Detect which cell encompasses the target text, then output its (X, Y) center coordinate. 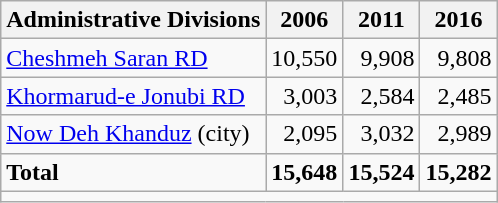
Khormarud-e Jonubi RD (134, 96)
Administrative Divisions (134, 20)
2,584 (382, 96)
15,524 (382, 172)
Total (134, 172)
15,282 (458, 172)
9,808 (458, 58)
2,485 (458, 96)
2016 (458, 20)
2006 (304, 20)
10,550 (304, 58)
2,989 (458, 134)
Now Deh Khanduz (city) (134, 134)
15,648 (304, 172)
2,095 (304, 134)
2011 (382, 20)
3,003 (304, 96)
9,908 (382, 58)
3,032 (382, 134)
Cheshmeh Saran RD (134, 58)
